Detect which cell encompasses the target text, then output its [x, y] center coordinate. 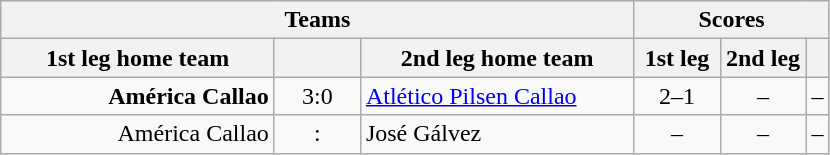
2nd leg [763, 58]
2nd leg home team [497, 58]
1st leg home team [138, 58]
Teams [318, 20]
3:0 [317, 96]
Scores [732, 20]
2–1 [677, 96]
1st leg [677, 58]
: [317, 134]
José Gálvez [497, 134]
Atlético Pilsen Callao [497, 96]
